Scan for the cell matching the given text and deliver its (X, Y) coordinate at center. 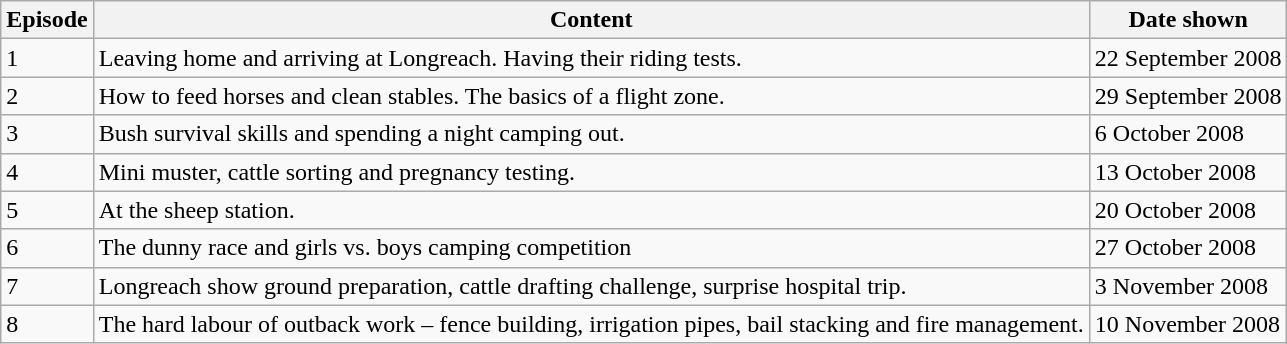
20 October 2008 (1188, 210)
3 November 2008 (1188, 286)
Bush survival skills and spending a night camping out. (591, 134)
Content (591, 20)
Leaving home and arriving at Longreach. Having their riding tests. (591, 58)
10 November 2008 (1188, 324)
At the sheep station. (591, 210)
29 September 2008 (1188, 96)
8 (47, 324)
Longreach show ground preparation, cattle drafting challenge, surprise hospital trip. (591, 286)
2 (47, 96)
Date shown (1188, 20)
The hard labour of outback work – fence building, irrigation pipes, bail stacking and fire management. (591, 324)
4 (47, 172)
13 October 2008 (1188, 172)
The dunny race and girls vs. boys camping competition (591, 248)
How to feed horses and clean stables. The basics of a flight zone. (591, 96)
5 (47, 210)
27 October 2008 (1188, 248)
7 (47, 286)
22 September 2008 (1188, 58)
3 (47, 134)
Episode (47, 20)
6 October 2008 (1188, 134)
1 (47, 58)
Mini muster, cattle sorting and pregnancy testing. (591, 172)
6 (47, 248)
